Locate the cell with the specified text and output its (X, Y) center coordinate. 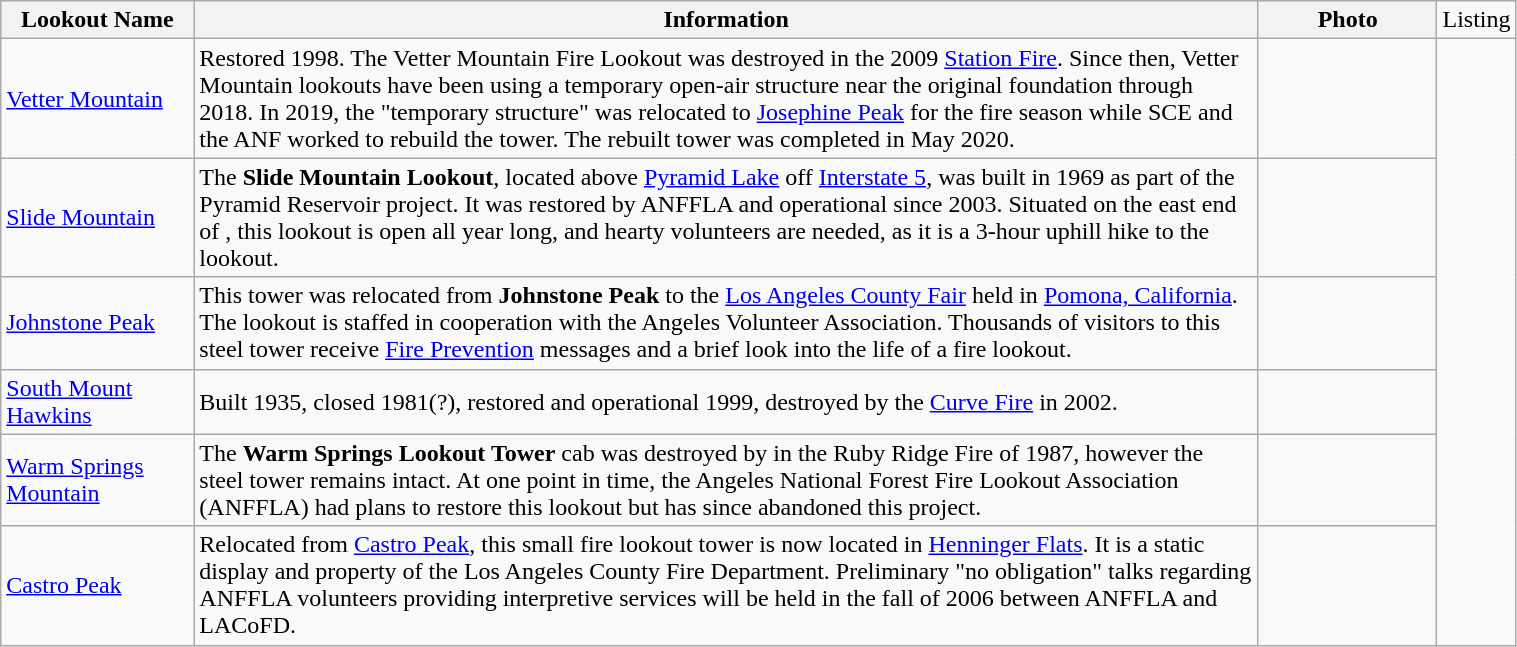
Built 1935, closed 1981(?), restored and operational 1999, destroyed by the Curve Fire in 2002. (726, 402)
Johnstone Peak (98, 323)
Lookout Name (98, 20)
Vetter Mountain (98, 98)
Listing (1476, 20)
Castro Peak (98, 586)
Slide Mountain (98, 218)
Information (726, 20)
Warm Springs Mountain (98, 480)
South Mount Hawkins (98, 402)
Photo (1348, 20)
